Pinpoint the cell where the given text exists, returning its [X, Y] midpoint coordinate. 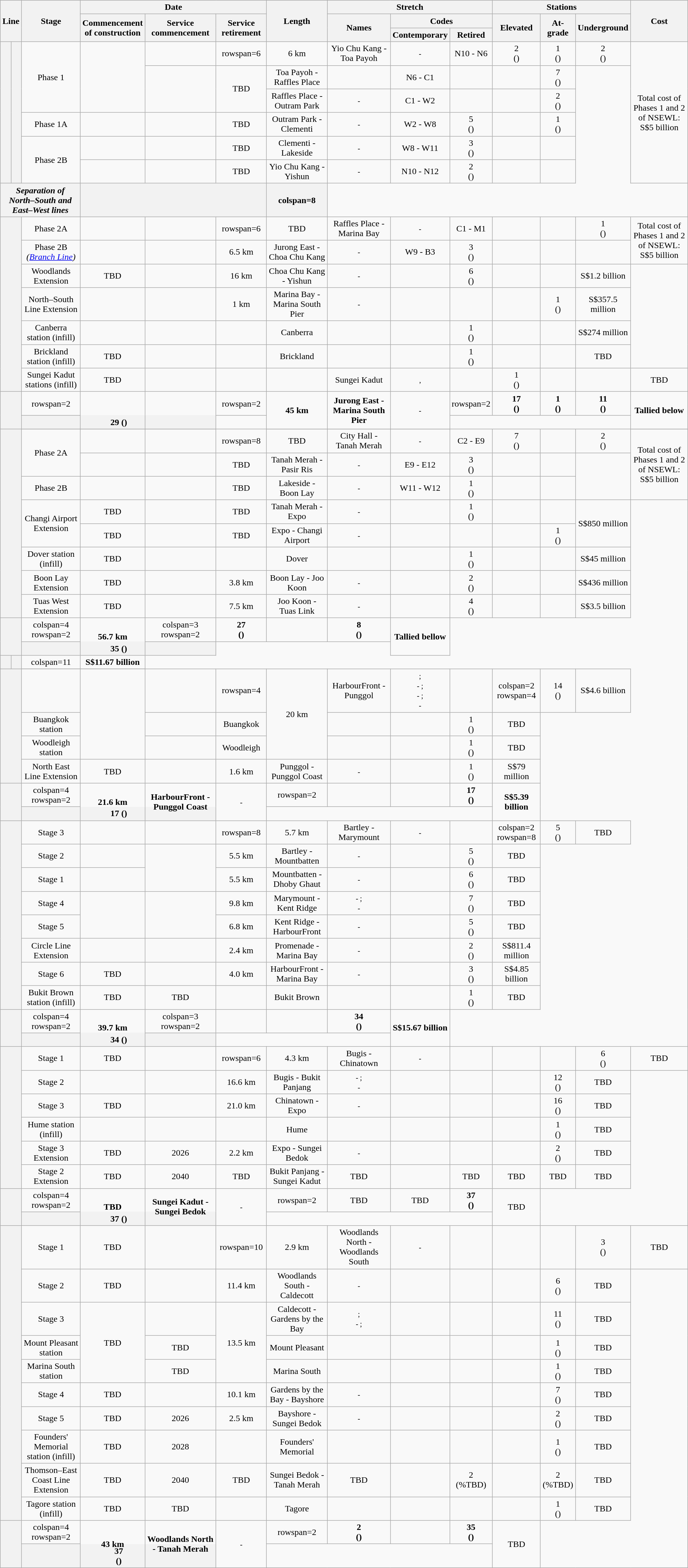
Marina South [297, 1371]
Tanah Merah - Pasir Ris [297, 464]
HarbourFront - Punggol Coast [180, 802]
Bukit Brown station (infill) [51, 997]
Expo - Sungei Bedok [297, 1153]
Woodleigh station [51, 748]
14() [558, 691]
Woodleigh [241, 748]
4.3 km [297, 1058]
Bayshore - Sungei Bedok [297, 1418]
4.0 km [241, 974]
Hume [297, 1129]
Boon Lay - Joo Koon [297, 583]
Stations [562, 7]
Founders' Memorial [297, 1447]
Tuas West Extension [51, 606]
Tallied bellow [420, 636]
colspan=8 [297, 200]
Outram Park - Clementi [297, 124]
Cost [659, 21]
Tanah Merah - Expo [297, 511]
4() [471, 606]
Punggol - Punggol Coast [297, 771]
1.6 km [241, 771]
colspan=2 rowspan=4 [516, 691]
S$45 million [603, 559]
Hume station (infill) [51, 1129]
S$3.5 billion [603, 606]
City Hall - Tanah Merah [359, 441]
17 () [119, 814]
Expo - Changi Airport [297, 535]
colspan=2 rowspan=8 [516, 832]
Mount Pleasant [297, 1347]
16() [558, 1106]
34() [359, 1021]
S$79 million [516, 771]
Brickland [297, 356]
2.4 km [241, 950]
Woodlands Extension [51, 276]
21.0 km [241, 1106]
Mount Pleasant station [51, 1347]
Bugis - Chinatown [359, 1058]
2.2 km [241, 1153]
Canberra station (infill) [51, 333]
Stage 2 Extension [51, 1177]
6.5 km [241, 252]
21.6 km [112, 802]
Brickland station (infill) [51, 356]
5.7 km [297, 832]
Toa Payoh - Raffles Place [297, 77]
6.8 km [241, 926]
Woodlands North - Tanah Merah [180, 1544]
S$850 million [603, 523]
45 km [297, 411]
Raffles Place - Outram Park [297, 101]
Stage 6 [51, 974]
S$357.5 million [603, 304]
S$1.2 billion [603, 276]
6 km [297, 54]
Marina Bay - Marina South Pier [297, 304]
S$5.39 billion [516, 802]
Choa Chu Kang - Yishun [297, 276]
Separation of North–South and East–West lines [41, 200]
Commencementof construction [112, 28]
Sungei Kadut stations (infill) [51, 380]
Yio Chu Kang - Toa Payoh [359, 54]
Service commencement [180, 28]
Codes [441, 21]
; - ; - ; - [420, 691]
Joo Koon - Tuas Link [297, 606]
Stage [51, 21]
Bukit Brown [297, 997]
Caldecott - Gardens by the Bay [297, 1319]
W11 - W12 [420, 488]
Gardens by the Bay - Bayshore [297, 1394]
Buangkok station [51, 724]
North East Line Extension [51, 771]
29 () [119, 422]
34 () [119, 1040]
S$436 million [603, 583]
Stretch [410, 7]
Tallied below [659, 411]
35() [471, 1532]
Thomson–East Coast Line Extension [51, 1480]
Bartley - Marymount [359, 832]
, [420, 380]
Date [173, 7]
37 () [119, 1219]
Canberra [297, 333]
S$4.85 billion [516, 974]
Circle Line Extension [51, 950]
W9 - B3 [420, 252]
35 () [119, 648]
Names [359, 28]
S$811.4 million [516, 950]
7.5 km [241, 606]
Retired [471, 35]
Marymount - Kent Ridge [297, 903]
Phase 2B(Branch Line) [51, 252]
2.5 km [241, 1418]
Chinatown - Expo [297, 1106]
Sungei Bedok - Tanah Merah [297, 1480]
56.7 km [112, 636]
Tagore station (infill) [51, 1509]
Changi Airport Extension [51, 523]
Jurong East - Choa Chu Kang [297, 252]
8() [359, 630]
Sungei Kadut [359, 380]
HarbourFront - Punggol [359, 691]
rowspan=4 [241, 691]
Marina South station [51, 1371]
10.1 km [241, 1394]
Woodlands North - Woodlands South [359, 1247]
Bugis - Bukit Panjang [297, 1082]
Bukit Panjang - Sungei Kadut [297, 1177]
C2 - E9 [471, 441]
W2 - W8 [420, 124]
27() [241, 630]
Stage 3 Extension [51, 1153]
Bartley - Mountbatten [297, 856]
C1 - M1 [471, 229]
2.9 km [297, 1247]
N10 - N6 [471, 54]
Length [297, 21]
Buangkok [241, 724]
9.8 km [241, 903]
43 km [112, 1544]
S$15.67 billion [420, 1028]
Raffles Place - Marina Bay [359, 229]
Mountbatten - Dhoby Ghaut [297, 879]
N10 - N12 [420, 171]
Line [11, 21]
Contemporary [420, 35]
S$11.67 billion [112, 662]
11.4 km [241, 1285]
N6 - C1 [420, 77]
Tagore [297, 1509]
Clementi - Lakeside [297, 148]
Underground [603, 28]
Service retirement [241, 28]
S$4.6 billion [603, 691]
rowspan=10 [241, 1247]
12() [558, 1082]
20 km [297, 715]
16.6 km [241, 1082]
Founders' Memorial station (infill) [51, 1447]
Lakeside - Boon Lay [297, 488]
North–South Line Extension [51, 304]
Dover [297, 559]
Yio Chu Kang - Yishun [297, 171]
HarbourFront - Marina Bay [297, 974]
Sungei Kadut - Sungei Bedok [180, 1207]
3.8 km [241, 583]
colspan=11 [51, 662]
Jurong East - Marina South Pier [359, 411]
W8 - W11 [420, 148]
1 km [241, 304]
E9 - E12 [420, 464]
Boon Lay Extension [51, 583]
S$274 million [603, 333]
Phase 1 [51, 77]
Elevated [516, 28]
Promenade - Marina Bay [297, 950]
; - ; [359, 1319]
Kent Ridge - HarbourFront [297, 926]
C1 - W2 [420, 101]
Phase 1A [51, 124]
13.5 km [241, 1342]
Woodlands South - Caldecott [297, 1285]
2028 [180, 1447]
Dover station (infill) [51, 559]
39.7 km [112, 1028]
16 km [241, 276]
At-grade [558, 28]
